Determine the (X, Y) coordinate at the center of the cell enclosing the given text.  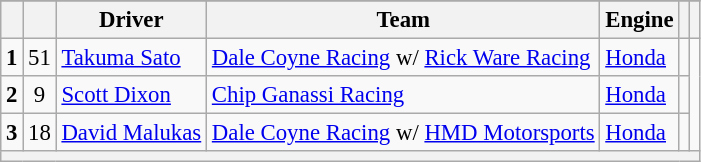
David Malukas (131, 133)
3 (12, 133)
Driver (131, 20)
Dale Coyne Racing w/ Rick Ware Racing (404, 58)
9 (40, 95)
2 (12, 95)
Team (404, 20)
51 (40, 58)
1 (12, 58)
Takuma Sato (131, 58)
Scott Dixon (131, 95)
Dale Coyne Racing w/ HMD Motorsports (404, 133)
Engine (640, 20)
18 (40, 133)
Chip Ganassi Racing (404, 95)
